Provide the (X, Y) coordinate of the cell's center where the given text is located.  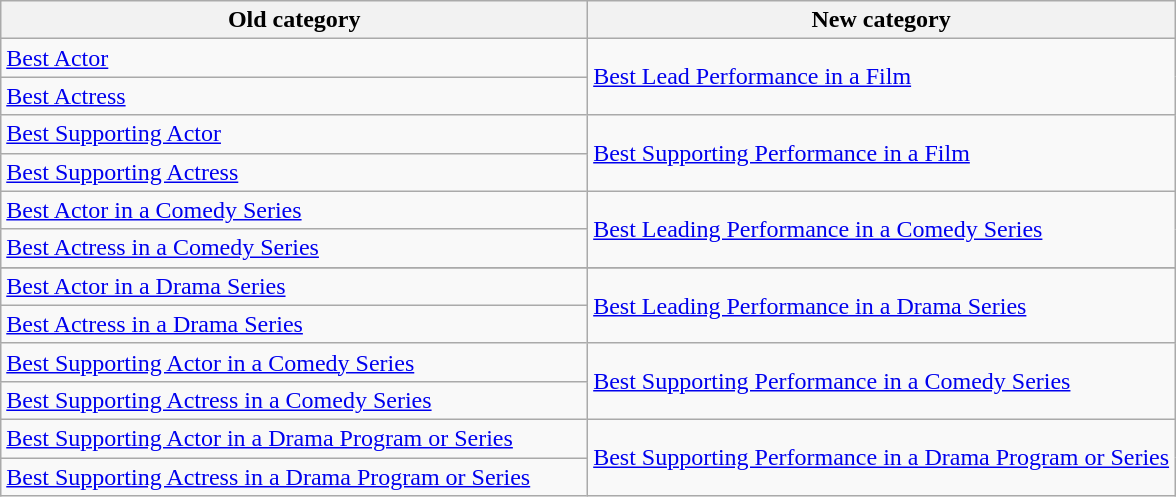
Best Actor (294, 58)
Best Supporting Actress in a Comedy Series (294, 400)
Best Supporting Actor in a Drama Program or Series (294, 438)
Best Actress (294, 96)
Best Leading Performance in a Comedy Series (882, 229)
Best Supporting Performance in a Comedy Series (882, 381)
New category (882, 20)
Best Supporting Actor in a Comedy Series (294, 362)
Old category (294, 20)
Best Actor in a Drama Series (294, 286)
Best Lead Performance in a Film (882, 77)
Best Supporting Actress in a Drama Program or Series (294, 477)
Best Supporting Performance in a Drama Program or Series (882, 457)
Best Leading Performance in a Drama Series (882, 305)
Best Supporting Performance in a Film (882, 153)
Best Supporting Actor (294, 134)
Best Supporting Actress (294, 172)
Best Actress in a Drama Series (294, 324)
Best Actor in a Comedy Series (294, 210)
Best Actress in a Comedy Series (294, 248)
